Determine the [x, y] coordinate at the center of the cell enclosing the given text.  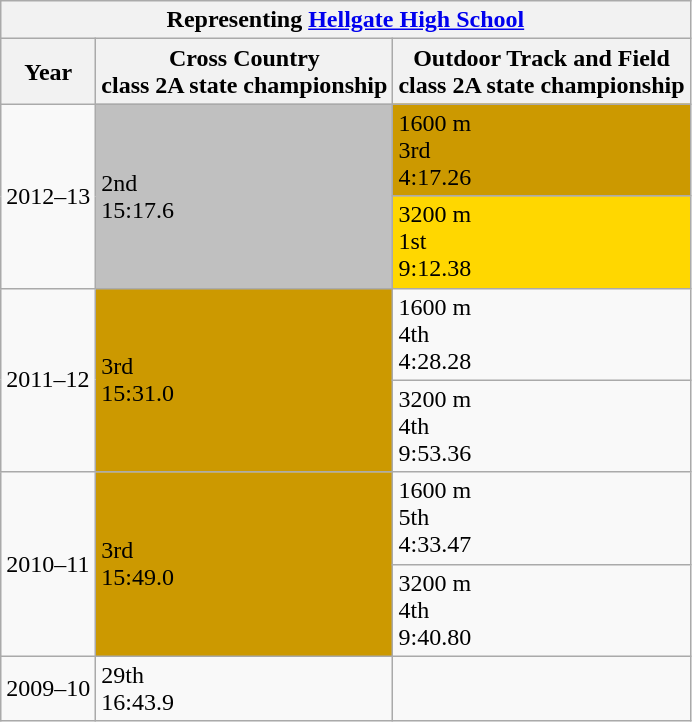
2012–13 [48, 196]
1600 m3rd4:17.26 [542, 150]
3200 m4th9:40.80 [542, 610]
2nd15:17.6 [244, 196]
2011–12 [48, 380]
Outdoor Track and Fieldclass 2A state championship [542, 72]
2009–10 [48, 688]
29th16:43.9 [244, 688]
2010–11 [48, 564]
3200 m4th9:53.36 [542, 426]
Cross Countryclass 2A state championship [244, 72]
1600 m4th4:28.28 [542, 334]
1600 m5th4:33.47 [542, 518]
Year [48, 72]
3200 m1st9:12.38 [542, 242]
3rd15:31.0 [244, 380]
Representing Hellgate High School [346, 20]
3rd15:49.0 [244, 564]
